Determine the [x, y] coordinate at the center of the cell enclosing the given text.  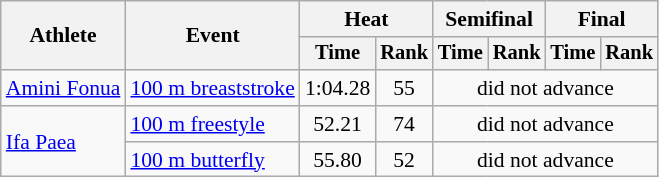
74 [404, 124]
55 [404, 88]
Heat [366, 19]
100 m freestyle [212, 124]
Semifinal [489, 19]
Amini Fonua [64, 88]
52.21 [338, 124]
100 m breaststroke [212, 88]
Athlete [64, 36]
Ifa Paea [64, 142]
Event [212, 36]
Final [601, 19]
1:04.28 [338, 88]
